Identify which cell holds the provided text, then report its (x, y) central coordinate. 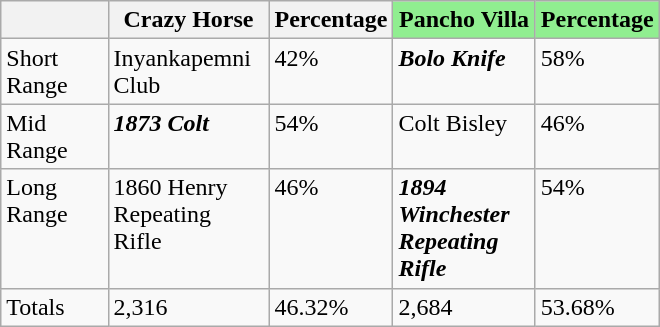
Totals (54, 307)
2,684 (464, 307)
Pancho Villa (464, 20)
1894 Winchester Repeating Rifle (464, 228)
2,316 (188, 307)
Short Range (54, 72)
46.32% (331, 307)
53.68% (597, 307)
42% (331, 72)
Bolo Knife (464, 72)
Long Range (54, 228)
1860 Henry Repeating Rifle (188, 228)
Inyankapemni Club (188, 72)
Colt Bisley (464, 136)
1873 Colt (188, 136)
Crazy Horse (188, 20)
58% (597, 72)
Mid Range (54, 136)
